Identify which cell holds the provided text, then report its [X, Y] central coordinate. 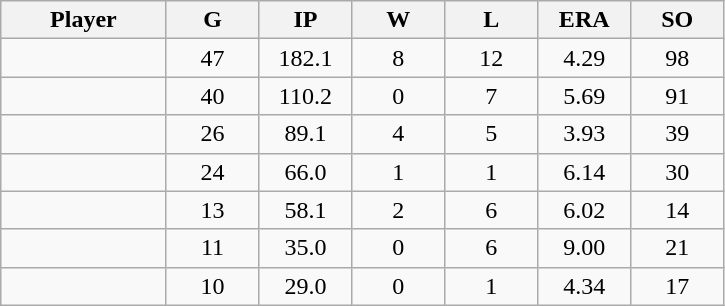
13 [212, 210]
58.1 [306, 210]
3.93 [584, 134]
21 [678, 248]
SO [678, 20]
5.69 [584, 96]
91 [678, 96]
66.0 [306, 172]
6.14 [584, 172]
Player [84, 20]
182.1 [306, 58]
ERA [584, 20]
G [212, 20]
39 [678, 134]
26 [212, 134]
35.0 [306, 248]
12 [492, 58]
89.1 [306, 134]
47 [212, 58]
4 [398, 134]
24 [212, 172]
L [492, 20]
14 [678, 210]
29.0 [306, 286]
5 [492, 134]
2 [398, 210]
7 [492, 96]
17 [678, 286]
6.02 [584, 210]
11 [212, 248]
9.00 [584, 248]
30 [678, 172]
110.2 [306, 96]
IP [306, 20]
4.29 [584, 58]
W [398, 20]
40 [212, 96]
10 [212, 286]
4.34 [584, 286]
8 [398, 58]
98 [678, 58]
